Output the [X, Y] coordinate of the center of the cell containing the given text.  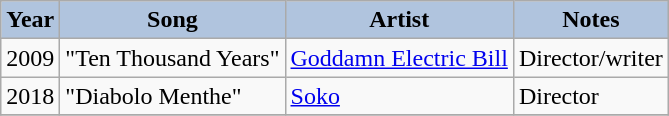
Notes [590, 20]
Director [590, 96]
Song [172, 20]
Artist [399, 20]
2009 [30, 58]
"Ten Thousand Years" [172, 58]
Year [30, 20]
Soko [399, 96]
Director/writer [590, 58]
"Diabolo Menthe" [172, 96]
2018 [30, 96]
Goddamn Electric Bill [399, 58]
